Determine the (x, y) coordinate at the center of the cell enclosing the given text.  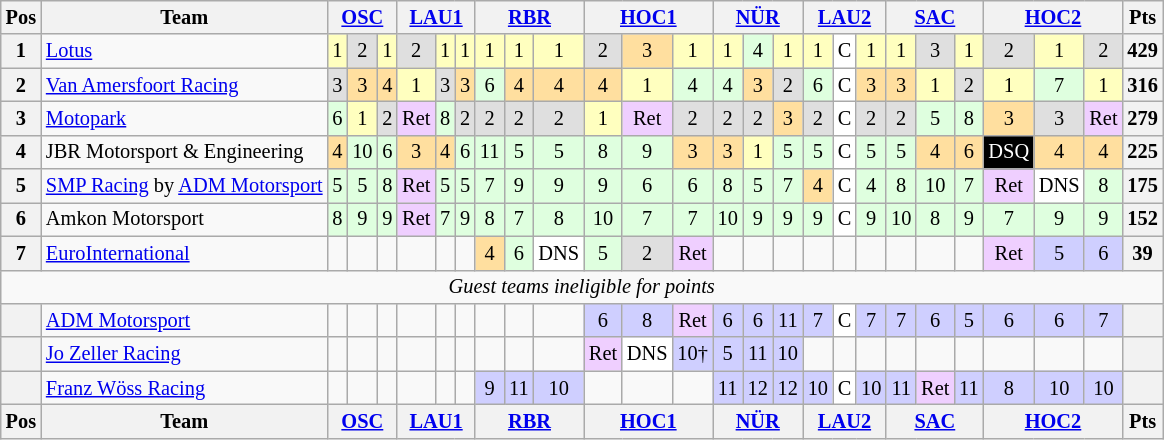
Motopark (184, 118)
10† (692, 354)
SMP Racing by ADM Motorsport (184, 186)
175 (1142, 186)
Lotus (184, 51)
225 (1142, 152)
152 (1142, 219)
39 (1142, 253)
EuroInternational (184, 253)
Guest teams ineligible for points (582, 287)
429 (1142, 51)
279 (1142, 118)
JBR Motorsport & Engineering (184, 152)
DSQ (1009, 152)
Franz Wöss Racing (184, 388)
ADM Motorsport (184, 320)
Van Amersfoort Racing (184, 85)
316 (1142, 85)
Jo Zeller Racing (184, 354)
Amkon Motorsport (184, 219)
